Capture the cell that displays the provided text and extract its [X, Y] central coordinate. 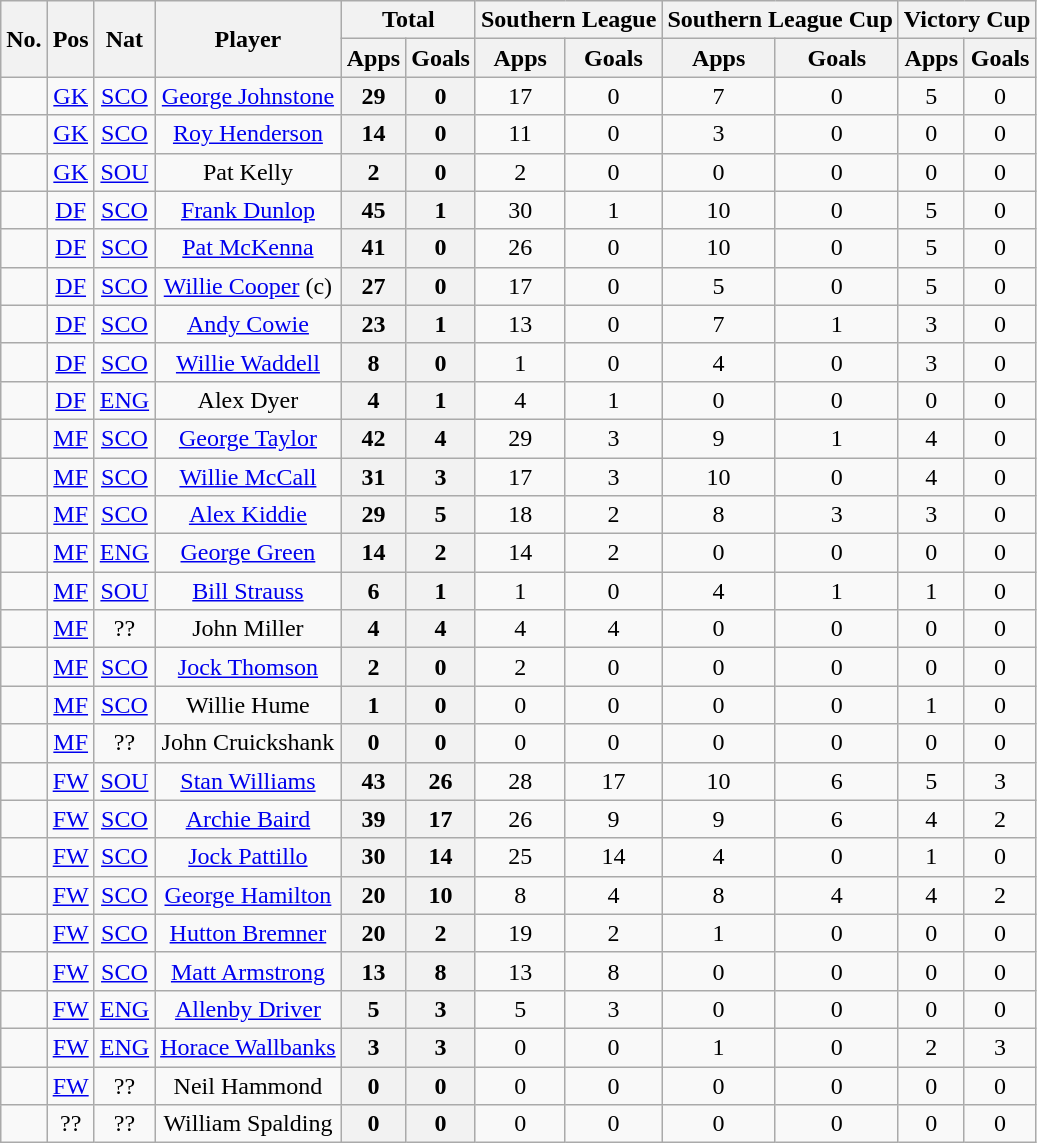
Southern League [568, 20]
11 [520, 134]
Hutton Bremner [248, 933]
28 [520, 781]
Alex Kiddie [248, 515]
Southern League Cup [780, 20]
George Taylor [248, 438]
Willie Hume [248, 705]
John Miller [248, 629]
25 [520, 857]
John Cruickshank [248, 743]
William Spalding [248, 1124]
19 [520, 933]
Willie Waddell [248, 362]
George Green [248, 553]
No. [24, 39]
Matt Armstrong [248, 971]
Total [408, 20]
Nat [124, 39]
George Johnstone [248, 96]
Pos [70, 39]
Archie Baird [248, 819]
Pat McKenna [248, 248]
18 [520, 515]
Pat Kelly [248, 172]
31 [373, 477]
23 [373, 324]
Jock Pattillo [248, 857]
Andy Cowie [248, 324]
41 [373, 248]
39 [373, 819]
Frank Dunlop [248, 210]
George Hamilton [248, 895]
Player [248, 39]
Jock Thomson [248, 667]
Neil Hammond [248, 1085]
Willie Cooper (c) [248, 286]
Roy Henderson [248, 134]
Alex Dyer [248, 400]
Bill Strauss [248, 591]
27 [373, 286]
Stan Williams [248, 781]
42 [373, 438]
Willie McCall [248, 477]
43 [373, 781]
Allenby Driver [248, 1009]
Horace Wallbanks [248, 1047]
45 [373, 210]
Victory Cup [967, 20]
